Locate the cell with the specified text and output its [x, y] center coordinate. 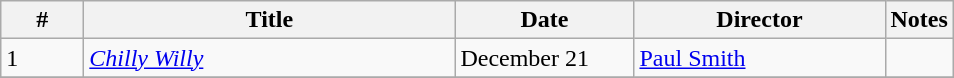
Paul Smith [760, 58]
1 [42, 58]
Notes [919, 20]
December 21 [544, 58]
# [42, 20]
Date [544, 20]
Director [760, 20]
Title [270, 20]
Chilly Willy [270, 58]
